Locate the cell with the specified text and output its (x, y) center coordinate. 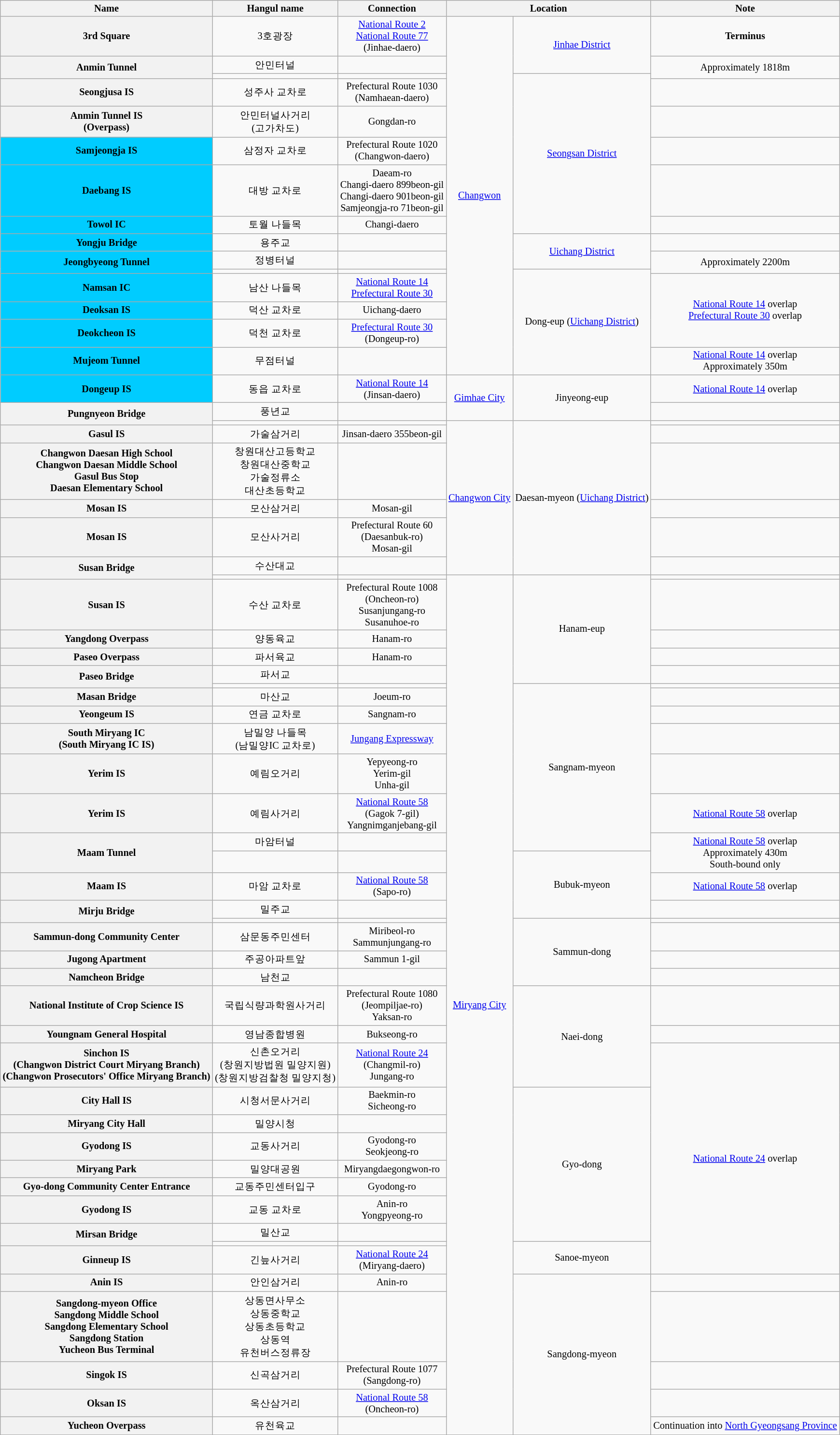
Changwon Daesan High SchoolChangwon Daesan Middle SchoolGasul Bus StopDaesan Elementary School (107, 471)
Mirju Bridge (107, 911)
Sammun-dong Community Center (107, 937)
Jinhae District (582, 45)
Yongju Bridge (107, 242)
Location (548, 8)
Prefectural Route 1080(Jeompiljae-ro)Yaksan-ro (392, 1006)
용주교 (275, 242)
Uichang-daero (392, 310)
Daebang IS (107, 190)
Singok IS (107, 1375)
Gyodong-ro (392, 1186)
파서교 (275, 674)
National Route 24(Miryang-daero) (392, 1260)
Gongdan-ro (392, 122)
Dong-eup (Uichang District) (582, 322)
Sinchon IS(Changwon District Court Miryang Branch)(Changwon Prosecutors' Office Miryang Branch) (107, 1065)
National Route 14 overlap (745, 389)
National Route 58(Oncheon-ro) (392, 1403)
동읍 교차로 (275, 389)
긴늪사거리 (275, 1260)
마암 교차로 (275, 886)
옥산삼거리 (275, 1403)
Connection (392, 8)
풍년교 (275, 412)
Sangnam-ro (392, 715)
Jinsan-daero 355beon-gil (392, 434)
Anin IS (107, 1283)
Naei-dong (582, 1037)
밀양시청 (275, 1123)
교동 교차로 (275, 1209)
Deokcheon IS (107, 333)
토월 나들목 (275, 225)
Miryang Park (107, 1169)
무점터널 (275, 361)
Deoksan IS (107, 310)
Maam Tunnel (107, 852)
영남종합병원 (275, 1035)
대방 교차로 (275, 190)
Joeum-ro (392, 696)
덕산 교차로 (275, 310)
City Hall IS (107, 1101)
Prefectural Route 1020 (Changwon-daero) (392, 151)
덕천 교차로 (275, 333)
Prefectural Route 1030(Namhaean-daero) (392, 92)
Oksan IS (107, 1403)
Namcheon Bridge (107, 977)
3호광장 (275, 36)
Yucheon Overpass (107, 1426)
Maam IS (107, 886)
시청서문사거리 (275, 1101)
Miribeol-roSammunjungang-ro (392, 937)
Anmin Tunnel IS(Overpass) (107, 122)
상동면사무소상동중학교상동초등학교상동역유천버스정류장 (275, 1326)
Uichang District (582, 251)
Hangul name (275, 8)
Yepyeong-roYerim-gilUnha-gil (392, 774)
Samjeongja IS (107, 151)
Jinyeong-eup (582, 398)
성주사 교차로 (275, 92)
Mujeom Tunnel (107, 361)
Paseo Bridge (107, 677)
모산삼거리 (275, 508)
밀산교 (275, 1233)
밀주교 (275, 909)
Changwon City (479, 497)
Seongjusa IS (107, 92)
Jeongbyeong Tunnel (107, 262)
안인삼거리 (275, 1283)
Prefectural Route 30(Dongeup-ro) (392, 333)
국립식량과학원사거리 (275, 1006)
South Miryang IC(South Miryang IC IS) (107, 739)
National Route 14 overlapApproximately 350m (745, 361)
예림오거리 (275, 774)
National Route 24(Changmil-ro)Jungang-ro (392, 1065)
Approximately 1818m (745, 67)
남천교 (275, 977)
Sanoe-myeon (582, 1257)
수산대교 (275, 565)
창원대산고등학교창원대산중학교가술정류소대산초등학교 (275, 471)
Gasul IS (107, 434)
Gyodong-roSeokjeong-ro (392, 1146)
Sangdong-myeon OfficeSangdong Middle SchoolSangdong Elementary SchoolSangdong StationYucheon Bus Terminal (107, 1326)
Prefectural Route 60 (Daesanbuk-ro)Mosan-gil (392, 537)
Jugong Apartment (107, 959)
Masan Bridge (107, 696)
3rd Square (107, 36)
Daesan-myeon (Uichang District) (582, 497)
Pungnyeon Bridge (107, 414)
Mirsan Bridge (107, 1235)
Baekmin-roSicheong-ro (392, 1101)
National Route 24 overlap (745, 1158)
Anin-ro (392, 1283)
마암터널 (275, 841)
연금 교차로 (275, 715)
신곡삼거리 (275, 1375)
예림사거리 (275, 813)
Changwon (479, 196)
Bukseong-ro (392, 1035)
Bubuk-myeon (582, 884)
Prefectural Route 1008(Oncheon-ro)Susanjungang-roSusanuhoe-ro (392, 605)
Namsan IC (107, 287)
안민터널 (275, 65)
삼문동주민센터 (275, 937)
남밀양 나들목(남밀양IC 교차로) (275, 739)
교동사거리 (275, 1146)
Yeongeum IS (107, 715)
수산 교차로 (275, 605)
주공아파트앞 (275, 959)
Paseo Overpass (107, 657)
National Route 2National Route 77(Jinhae-daero) (392, 36)
Approximately 2200m (745, 262)
안민터널사거리(고가차도) (275, 122)
National Route 58(Sapo-ro) (392, 886)
Note (745, 8)
정병터널 (275, 260)
Seongsan District (582, 154)
Hanam-eup (582, 629)
Gyo-dong (582, 1164)
National Route 58 overlapApproximately 430mSouth-bound only (745, 852)
Miryang City Hall (107, 1123)
Prefectural Route 1077(Sangdong-ro) (392, 1375)
Susan IS (107, 605)
유천육교 (275, 1426)
Sangnam-myeon (582, 767)
신촌오거리(창원지방법원 밀양지원)(창원지방검찰청 밀양지청) (275, 1065)
National Route 14(Jinsan-daero) (392, 389)
National Route 14 overlap Prefectural Route 30 overlap (745, 310)
Dongeup IS (107, 389)
마산교 (275, 696)
Susan Bridge (107, 568)
밀양대공원 (275, 1169)
Miryang City (479, 1005)
Towol IC (107, 225)
Daeam-roChangi-daero 899beon-gilChangi-daero 901beon-gilSamjeongja-ro 71beon-gil (392, 190)
가술삼거리 (275, 434)
Mosan-gil (392, 508)
Name (107, 8)
Terminus (745, 36)
Yangdong Overpass (107, 639)
Anmin Tunnel (107, 67)
National Route 14 Prefectural Route 30 (392, 287)
파서육교 (275, 657)
National Institute of Crop Science IS (107, 1006)
Sammun 1-gil (392, 959)
Gimhae City (479, 398)
모산사거리 (275, 537)
Miryangdaegongwon-ro (392, 1169)
National Route 58(Gagok 7-gil)Yangnimganjebang-gil (392, 813)
교동주민센터입구 (275, 1186)
Sammun-dong (582, 952)
Continuation into North Gyeongsang Province (745, 1426)
Anin-roYongpyeong-ro (392, 1209)
Changi-daero (392, 225)
삼정자 교차로 (275, 151)
Youngnam General Hospital (107, 1035)
Sangdong-myeon (582, 1354)
양동육교 (275, 639)
남산 나들목 (275, 287)
Gyo-dong Community Center Entrance (107, 1186)
Jungang Expressway (392, 739)
Ginneup IS (107, 1260)
